Determine the [x, y] coordinate at the center of the cell enclosing the given text.  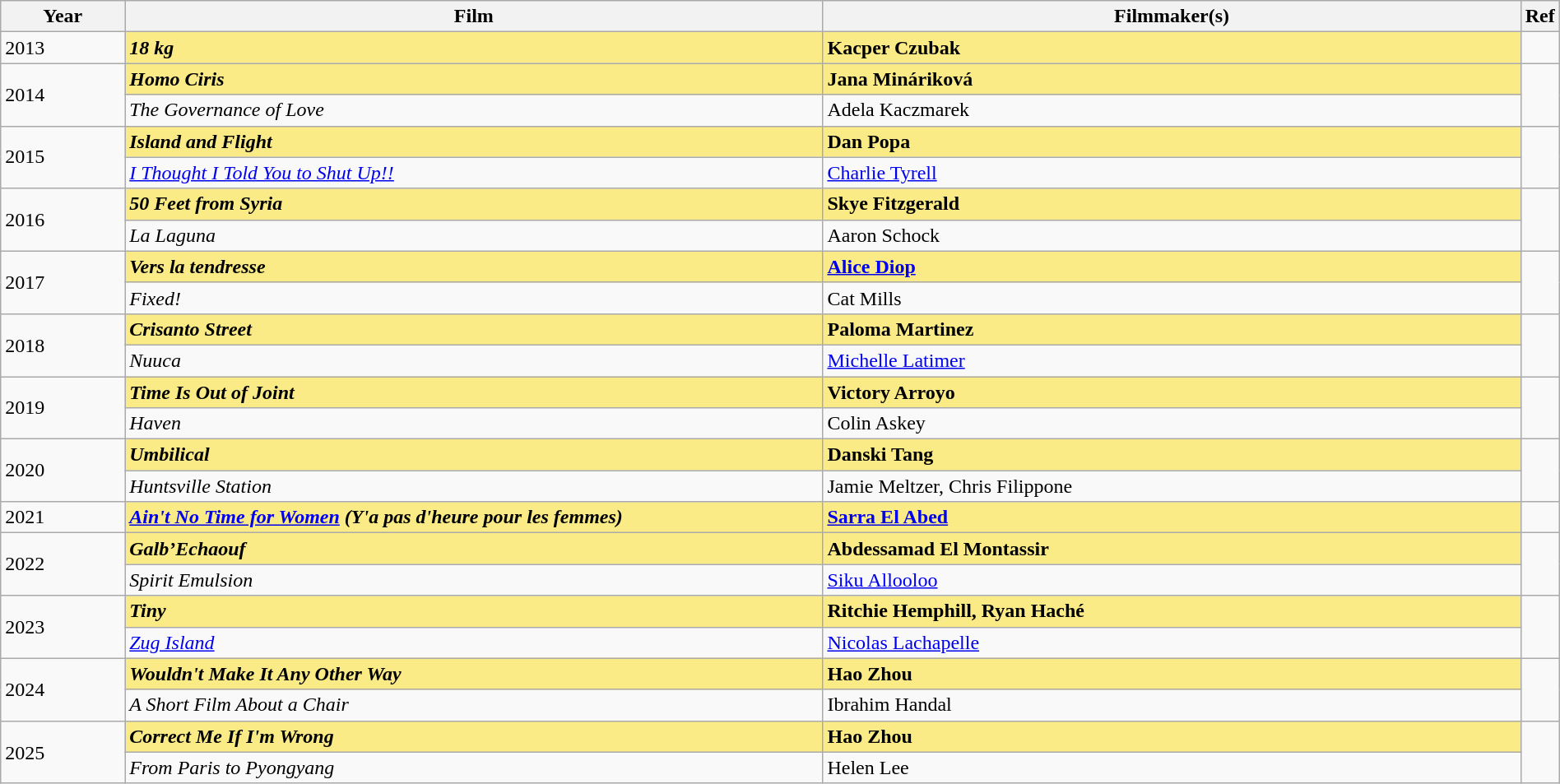
Kacper Czubak [1172, 48]
Alice Diop [1172, 267]
Zug Island [474, 643]
Jana Mináriková [1172, 79]
Sarra El Abed [1172, 517]
2019 [63, 408]
Aaron Schock [1172, 235]
Colin Askey [1172, 424]
50 Feet from Syria [474, 204]
2017 [63, 282]
Paloma Martinez [1172, 329]
Siku Allooloo [1172, 580]
Ritchie Hemphill, Ryan Haché [1172, 611]
Ibrahim Handal [1172, 705]
Galb’Echaouf [474, 549]
Tiny [474, 611]
Umbilical [474, 455]
2021 [63, 517]
Cat Mills [1172, 298]
Filmmaker(s) [1172, 16]
Abdessamad El Montassir [1172, 549]
2025 [63, 752]
2015 [63, 157]
Victory Arroyo [1172, 392]
2018 [63, 345]
I Thought I Told You to Shut Up!! [474, 173]
Fixed! [474, 298]
Nuuca [474, 360]
Huntsville Station [474, 486]
Correct Me If I'm Wrong [474, 736]
Dan Popa [1172, 141]
Adela Kaczmarek [1172, 110]
Danski Tang [1172, 455]
Spirit Emulsion [474, 580]
Michelle Latimer [1172, 360]
2023 [63, 627]
2024 [63, 689]
A Short Film About a Chair [474, 705]
The Governance of Love [474, 110]
2016 [63, 220]
Film [474, 16]
Ref [1540, 16]
Island and Flight [474, 141]
Nicolas Lachapelle [1172, 643]
La Laguna [474, 235]
Jamie Meltzer, Chris Filippone [1172, 486]
Haven [474, 424]
2022 [63, 564]
Homo Ciris [474, 79]
Helen Lee [1172, 768]
Ain't No Time for Women (Y'a pas d'heure pour les femmes) [474, 517]
2020 [63, 471]
Crisanto Street [474, 329]
18 kg [474, 48]
2013 [63, 48]
Vers la tendresse [474, 267]
From Paris to Pyongyang [474, 768]
Charlie Tyrell [1172, 173]
Time Is Out of Joint [474, 392]
Skye Fitzgerald [1172, 204]
2014 [63, 95]
Wouldn't Make It Any Other Way [474, 674]
Year [63, 16]
